Search for the cell housing the specified text and yield its [X, Y] center coordinate. 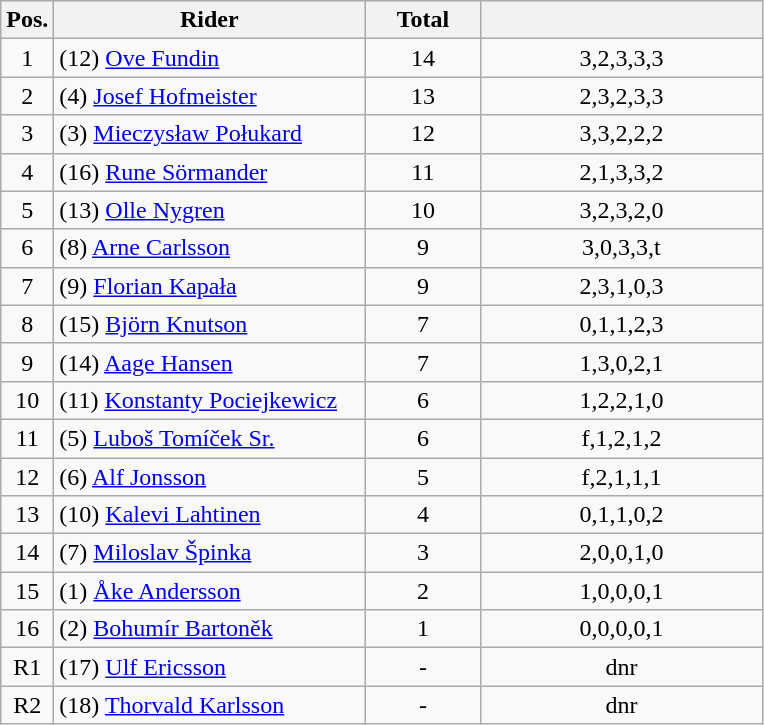
Total [423, 20]
(4) Josef Hofmeister [210, 96]
(18) Thorvald Karlsson [210, 705]
(16) Rune Sörmander [210, 172]
3,2,3,2,0 [622, 210]
R1 [28, 667]
(14) Aage Hansen [210, 362]
(11) Konstanty Pociejkewicz [210, 400]
3,0,3,3,t [622, 248]
1,3,0,2,1 [622, 362]
R2 [28, 705]
Rider [210, 20]
16 [28, 629]
(6) Alf Jonsson [210, 477]
(5) Luboš Tomíček Sr. [210, 438]
0,0,0,0,1 [622, 629]
3,2,3,3,3 [622, 58]
2,0,0,1,0 [622, 553]
2,1,3,3,2 [622, 172]
15 [28, 591]
(1) Åke Andersson [210, 591]
(2) Bohumír Bartoněk [210, 629]
(17) Ulf Ericsson [210, 667]
f,1,2,1,2 [622, 438]
f,2,1,1,1 [622, 477]
(8) Arne Carlsson [210, 248]
Pos. [28, 20]
0,1,1,2,3 [622, 324]
1,2,2,1,0 [622, 400]
3,3,2,2,2 [622, 134]
(9) Florian Kapała [210, 286]
(10) Kalevi Lahtinen [210, 515]
8 [28, 324]
(7) Miloslav Špinka [210, 553]
(12) Ove Fundin [210, 58]
2,3,2,3,3 [622, 96]
0,1,1,0,2 [622, 515]
1,0,0,0,1 [622, 591]
2,3,1,0,3 [622, 286]
(15) Björn Knutson [210, 324]
(13) Olle Nygren [210, 210]
(3) Mieczysław Połukard [210, 134]
